Find where the given text appears and provide that cell's center as (x, y) coordinate. 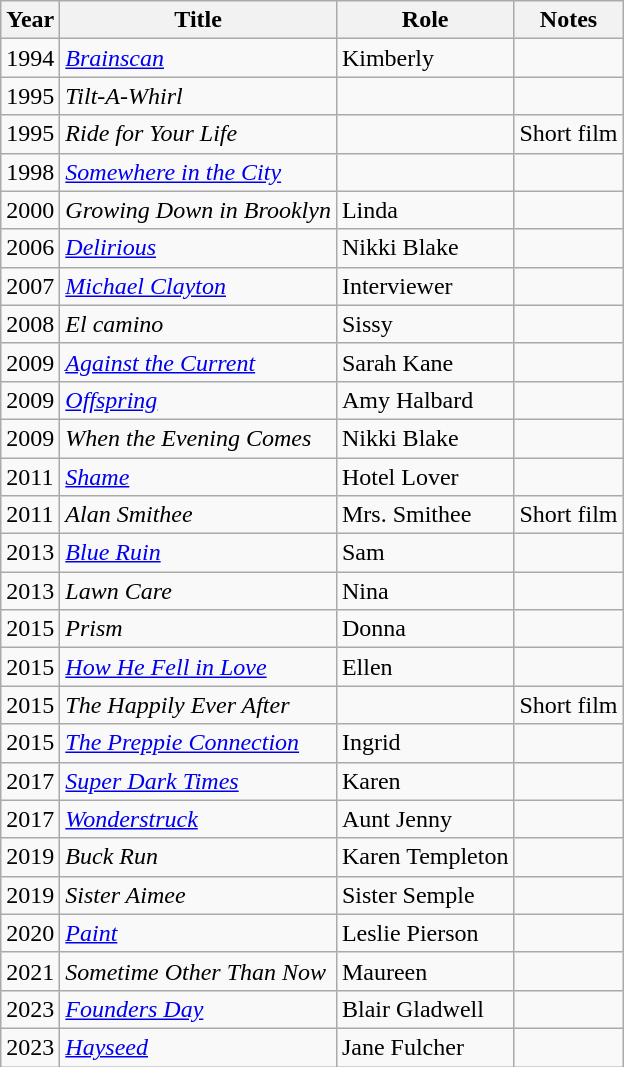
Role (425, 20)
Paint (198, 933)
Offspring (198, 400)
How He Fell in Love (198, 667)
Amy Halbard (425, 400)
Karen Templeton (425, 857)
Tilt-A-Whirl (198, 96)
El camino (198, 324)
Jane Fulcher (425, 1047)
Blair Gladwell (425, 1009)
Mrs. Smithee (425, 515)
The Happily Ever After (198, 705)
Year (30, 20)
Karen (425, 781)
1998 (30, 172)
Wonderstruck (198, 819)
2008 (30, 324)
Maureen (425, 971)
Donna (425, 629)
2007 (30, 286)
Ellen (425, 667)
The Preppie Connection (198, 743)
Sister Semple (425, 895)
Sam (425, 553)
Brainscan (198, 58)
Growing Down in Brooklyn (198, 210)
Somewhere in the City (198, 172)
Sarah Kane (425, 362)
Delirious (198, 248)
Blue Ruin (198, 553)
Nina (425, 591)
Founders Day (198, 1009)
Sissy (425, 324)
Super Dark Times (198, 781)
When the Evening Comes (198, 438)
Ingrid (425, 743)
Kimberly (425, 58)
Against the Current (198, 362)
2000 (30, 210)
Alan Smithee (198, 515)
Linda (425, 210)
Sometime Other Than Now (198, 971)
Shame (198, 477)
Title (198, 20)
Leslie Pierson (425, 933)
2021 (30, 971)
Aunt Jenny (425, 819)
Prism (198, 629)
Ride for Your Life (198, 134)
Lawn Care (198, 591)
Michael Clayton (198, 286)
2006 (30, 248)
Sister Aimee (198, 895)
Hayseed (198, 1047)
Buck Run (198, 857)
Interviewer (425, 286)
Notes (568, 20)
2020 (30, 933)
Hotel Lover (425, 477)
1994 (30, 58)
